Provide the [x, y] coordinate of the cell's center where the given text is located.  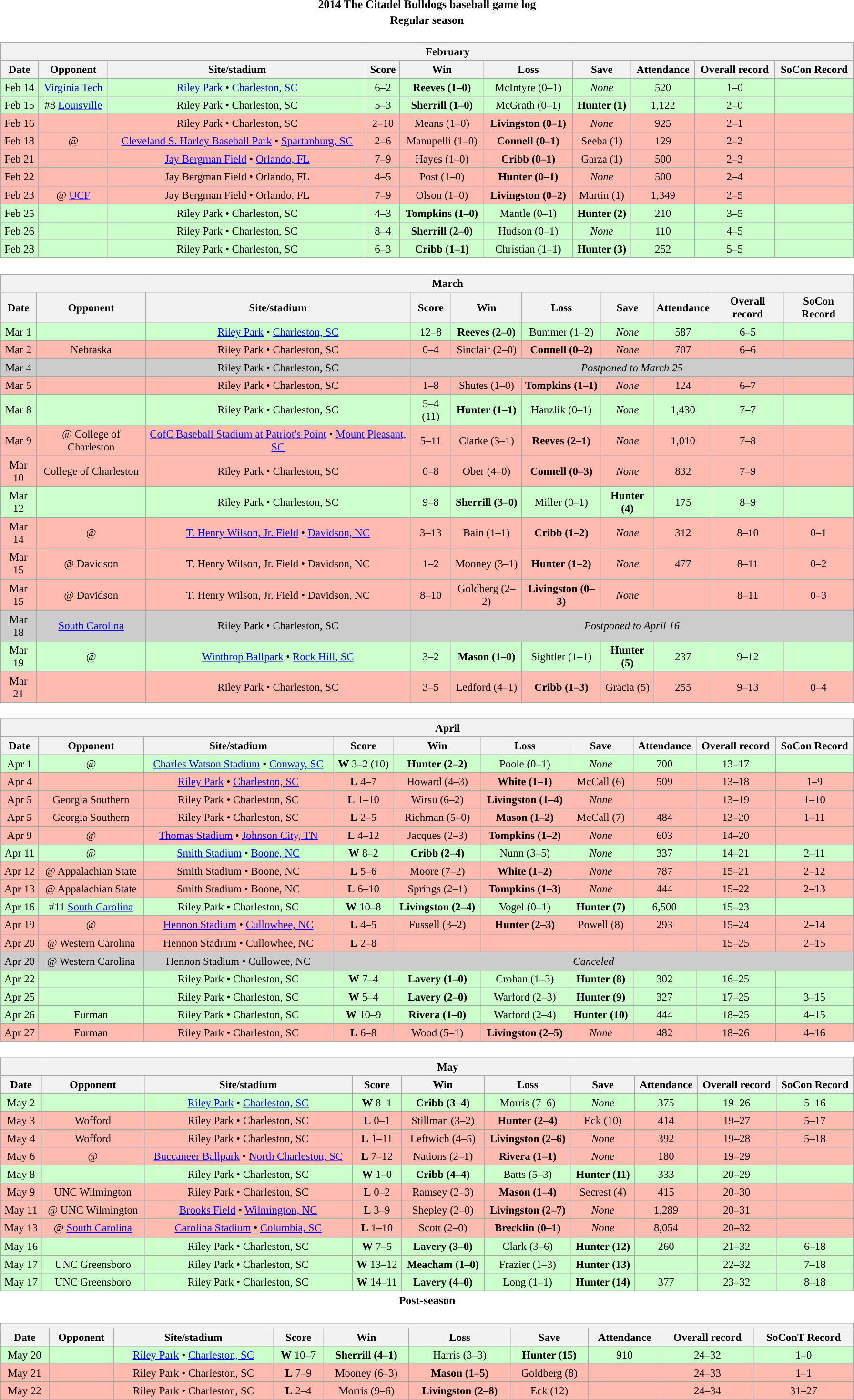
19–28 [737, 1138]
Powell (8) [600, 925]
Warford (2–3) [525, 997]
832 [683, 472]
Apr 27 [20, 1032]
Hunter (9) [600, 997]
15–23 [736, 907]
Apr 25 [20, 997]
337 [664, 853]
Hunter (5) [627, 656]
Nebraska [91, 350]
Mason (1–2) [525, 818]
Tompkins (1–0) [442, 213]
Hunter (1–2) [561, 563]
L 7–12 [376, 1156]
May 16 [21, 1246]
293 [664, 925]
Clarke (3–1) [487, 440]
482 [664, 1032]
9–13 [748, 687]
Secrest (4) [603, 1192]
8–4 [383, 231]
Christian (1–1) [528, 249]
Nations (2–1) [443, 1156]
20–31 [737, 1210]
Postponed to April 16 [632, 625]
7–18 [815, 1264]
5–5 [735, 249]
May 6 [21, 1156]
Hayes (1–0) [442, 159]
333 [666, 1175]
Seeba (1) [602, 141]
Batts (5–3) [528, 1175]
W 5–4 [363, 997]
2–15 [814, 943]
Mantle (0–1) [528, 213]
L 4–7 [363, 782]
Feb 23 [20, 195]
Moore (7–2) [437, 871]
5–3 [383, 105]
787 [664, 871]
2–10 [383, 123]
Postponed to March 25 [632, 368]
31–27 [803, 1391]
W 10–8 [363, 907]
Mar 19 [19, 656]
15–24 [736, 925]
Connell (0–3) [561, 472]
South Carolina [91, 625]
6–6 [748, 350]
18–26 [736, 1032]
15–25 [736, 943]
1–11 [814, 818]
W 10–7 [298, 1355]
Garza (1) [602, 159]
327 [664, 997]
Harris (3–3) [460, 1355]
SoConT Record [803, 1337]
L 6–8 [363, 1032]
Cribb (2–4) [437, 853]
Apr 22 [20, 979]
2–11 [814, 853]
6–5 [748, 332]
W 7–5 [376, 1246]
Brooks Field • Wilmington, NC [248, 1210]
Mooney (6–3) [366, 1373]
20–32 [737, 1228]
Long (1–1) [528, 1282]
L 2–5 [363, 818]
February [427, 51]
May 8 [21, 1175]
Apr 13 [20, 889]
910 [625, 1355]
May 21 [25, 1373]
1–10 [814, 799]
L 4–5 [363, 925]
2–0 [735, 105]
W 10–9 [363, 1014]
W 8–2 [363, 853]
Mooney (3–1) [487, 563]
W 1–0 [376, 1175]
Goldberg (8) [549, 1373]
McIntyre (0–1) [528, 87]
Ledford (4–1) [487, 687]
2–12 [814, 871]
16–25 [736, 979]
Mason (1–0) [487, 656]
Hunter (11) [603, 1175]
Sherrill (4–1) [366, 1355]
Meacham (1–0) [443, 1264]
4–3 [383, 213]
Feb 15 [20, 105]
1–8 [431, 386]
Winthrop Ballpark • Rock Hill, SC [278, 656]
Livingston (2–7) [528, 1210]
Crohan (1–3) [525, 979]
Lavery (4–0) [443, 1282]
Lavery (2–0) [437, 997]
Martin (1) [602, 195]
McGrath (0–1) [528, 105]
Mar 18 [19, 625]
L 2–8 [363, 943]
20–29 [737, 1175]
Sherrill (3–0) [487, 502]
210 [663, 213]
Feb 16 [20, 123]
Apr 12 [20, 871]
302 [664, 979]
Livingston (2–4) [437, 907]
Sinclair (2–0) [487, 350]
Hunter (1) [602, 105]
CofC Baseball Stadium at Patriot's Point • Mount Pleasant, SC [278, 440]
Apr 26 [20, 1014]
1–2 [431, 563]
@ South Carolina [92, 1228]
3–2 [431, 656]
Mar 10 [19, 472]
6,500 [664, 907]
Cribb (0–1) [528, 159]
Rivera (1–0) [437, 1014]
L 5–6 [363, 871]
8,054 [666, 1228]
Hunter (3) [602, 249]
1,349 [663, 195]
477 [683, 563]
Morris (9–6) [366, 1391]
May [427, 1067]
Miller (0–1) [561, 502]
Shutes (1–0) [487, 386]
Mar 1 [19, 332]
124 [683, 386]
237 [683, 656]
5–16 [815, 1103]
Cribb (1–3) [561, 687]
Reeves (2–0) [487, 332]
Apr 11 [20, 853]
252 [663, 249]
W 13–12 [376, 1264]
5–18 [815, 1138]
Mar 12 [19, 502]
2–13 [814, 889]
#11 South Carolina [91, 907]
Olson (1–0) [442, 195]
Reeves (2–1) [561, 440]
Canceled [593, 961]
1,430 [683, 410]
W 3–2 (10) [363, 764]
13–17 [736, 764]
Livingston (0–3) [561, 595]
Cleveland S. Harley Baseball Park • Spartanburg, SC [237, 141]
700 [664, 764]
24–32 [707, 1355]
Bummer (1–2) [561, 332]
Hunter (13) [603, 1264]
520 [663, 87]
2–4 [735, 177]
Feb 14 [20, 87]
Feb 25 [20, 213]
3–15 [814, 997]
@ UCF [73, 195]
McCall (6) [600, 782]
Post (1–0) [442, 177]
14–20 [736, 835]
6–3 [383, 249]
Hunter (14) [603, 1282]
587 [683, 332]
13–18 [736, 782]
Goldberg (2–2) [487, 595]
3–13 [431, 533]
375 [666, 1103]
Feb 28 [20, 249]
21–32 [737, 1246]
Tompkins (1–1) [561, 386]
Cribb (1–2) [561, 533]
W 7–4 [363, 979]
Clark (3–6) [528, 1246]
Charles Watson Stadium • Conway, SC [238, 764]
415 [666, 1192]
L 7–9 [298, 1373]
255 [683, 687]
7–7 [748, 410]
22–32 [737, 1264]
Poole (0–1) [525, 764]
Connell (0–2) [561, 350]
4–16 [814, 1032]
March [427, 283]
6–18 [815, 1246]
Manupelli (1–0) [442, 141]
0–2 [819, 563]
Tompkins (1–3) [525, 889]
484 [664, 818]
Nunn (3–5) [525, 853]
May 9 [21, 1192]
Mar 21 [19, 687]
White (1–2) [525, 871]
Mar 8 [19, 410]
9–8 [431, 502]
Apr 19 [20, 925]
603 [664, 835]
Mason (1–4) [528, 1192]
May 13 [21, 1228]
#8 Louisville [73, 105]
925 [663, 123]
180 [666, 1156]
23–32 [737, 1282]
May 11 [21, 1210]
Hunter (1–1) [487, 410]
L 3–9 [376, 1210]
L 6–10 [363, 889]
260 [666, 1246]
19–26 [737, 1103]
19–29 [737, 1156]
13–20 [736, 818]
Means (1–0) [442, 123]
2–14 [814, 925]
Mar 14 [19, 533]
Livingston (2–6) [528, 1138]
UNC Wilmington [92, 1192]
2–3 [735, 159]
Apr 1 [20, 764]
5–11 [431, 440]
Cribb (4–4) [443, 1175]
Connell (0–1) [528, 141]
Hunter (2–3) [525, 925]
0–8 [431, 472]
W 14–11 [376, 1282]
377 [666, 1282]
Vogel (0–1) [525, 907]
707 [683, 350]
Mar 2 [19, 350]
Wirsu (6–2) [437, 799]
Livingston (1–4) [525, 799]
Apr 16 [20, 907]
W 8–1 [376, 1103]
110 [663, 231]
Feb 21 [20, 159]
0–1 [819, 533]
Cribb (1–1) [442, 249]
Warford (2–4) [525, 1014]
Stillman (3–2) [443, 1121]
509 [664, 782]
Thomas Stadium • Johnson City, TN [238, 835]
Hunter (7) [600, 907]
Gracia (5) [627, 687]
Hennon Stadium • Cullowee, NC [238, 961]
Feb 26 [20, 231]
19–27 [737, 1121]
Mar 5 [19, 386]
Howard (4–3) [437, 782]
May 20 [25, 1355]
April [427, 728]
Feb 22 [20, 177]
Sightler (1–1) [561, 656]
Hunter (12) [603, 1246]
13–19 [736, 799]
Livingston (0–1) [528, 123]
Hanzlik (0–1) [561, 410]
Carolina Stadium • Columbia, SC [248, 1228]
Hudson (0–1) [528, 231]
6–7 [748, 386]
Rivera (1–1) [528, 1156]
Hunter (0–1) [528, 177]
175 [683, 502]
Sherrill (1–0) [442, 105]
Hunter (10) [600, 1014]
Mar 4 [19, 368]
Reeves (1–0) [442, 87]
Apr 9 [20, 835]
College of Charleston [91, 472]
2–6 [383, 141]
Feb 18 [20, 141]
May 22 [25, 1391]
Hunter (2–4) [528, 1121]
L 0–1 [376, 1121]
May 4 [21, 1138]
Mason (1–5) [460, 1373]
Livingston (2–8) [460, 1391]
6–2 [383, 87]
@ UNC Wilmington [92, 1210]
Lavery (1–0) [437, 979]
Hunter (2–2) [437, 764]
L 0–2 [376, 1192]
Scott (2–0) [443, 1228]
1,289 [666, 1210]
Mar 9 [19, 440]
1,122 [663, 105]
Wood (5–1) [437, 1032]
McCall (7) [600, 818]
Apr 4 [20, 782]
5–4 (11) [431, 410]
Hunter (15) [549, 1355]
20–30 [737, 1192]
392 [666, 1138]
Livingston (0–2) [528, 195]
Tompkins (1–2) [525, 835]
24–34 [707, 1391]
Frazier (1–3) [528, 1264]
129 [663, 141]
Morris (7–6) [528, 1103]
Eck (10) [603, 1121]
1–9 [814, 782]
May 3 [21, 1121]
@ College of Charleston [91, 440]
1,010 [683, 440]
Shepley (2–0) [443, 1210]
Virginia Tech [73, 87]
L 1–11 [376, 1138]
L 2–4 [298, 1391]
0–3 [819, 595]
Brecklin (0–1) [528, 1228]
12–8 [431, 332]
8–18 [815, 1282]
Lavery (3–0) [443, 1246]
Hunter (2) [602, 213]
May 2 [21, 1103]
White (1–1) [525, 782]
Bain (1–1) [487, 533]
Ober (4–0) [487, 472]
15–21 [736, 871]
Livingston (2–5) [525, 1032]
Springs (2–1) [437, 889]
Jacques (2–3) [437, 835]
17–25 [736, 997]
Hunter (4) [627, 502]
4–15 [814, 1014]
24–33 [707, 1373]
Ramsey (2–3) [443, 1192]
414 [666, 1121]
15–22 [736, 889]
Sherrill (2–0) [442, 231]
Richman (5–0) [437, 818]
5–17 [815, 1121]
Leftwich (4–5) [443, 1138]
18–25 [736, 1014]
Buccaneer Ballpark • North Charleston, SC [248, 1156]
312 [683, 533]
2–2 [735, 141]
9–12 [748, 656]
Cribb (3–4) [443, 1103]
2–1 [735, 123]
1–1 [803, 1373]
Hunter (8) [600, 979]
8–9 [748, 502]
Fussell (3–2) [437, 925]
L 4–12 [363, 835]
Eck (12) [549, 1391]
7–8 [748, 440]
14–21 [736, 853]
2–5 [735, 195]
